Locate the cell with the specified text and output its (X, Y) center coordinate. 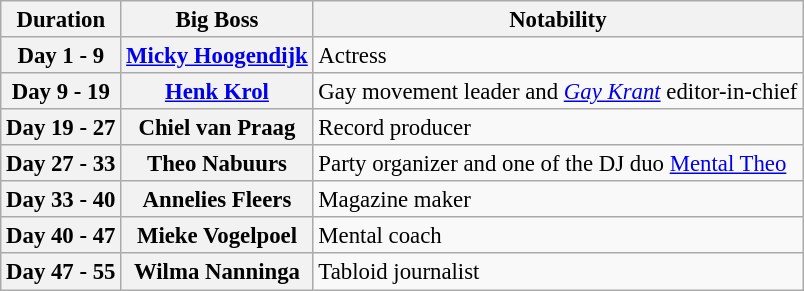
Theo Nabuurs (217, 163)
Henk Krol (217, 91)
Day 9 - 19 (61, 91)
Party organizer and one of the DJ duo Mental Theo (558, 163)
Chiel van Praag (217, 127)
Mieke Vogelpoel (217, 236)
Tabloid journalist (558, 272)
Annelies Fleers (217, 199)
Mental coach (558, 236)
Day 47 - 55 (61, 272)
Day 27 - 33 (61, 163)
Magazine maker (558, 199)
Record producer (558, 127)
Actress (558, 55)
Gay movement leader and Gay Krant editor-in-chief (558, 91)
Day 40 - 47 (61, 236)
Day 19 - 27 (61, 127)
Day 1 - 9 (61, 55)
Micky Hoogendijk (217, 55)
Notability (558, 19)
Wilma Nanninga (217, 272)
Big Boss (217, 19)
Duration (61, 19)
Day 33 - 40 (61, 199)
